Detect which cell encompasses the target text, then output its [X, Y] center coordinate. 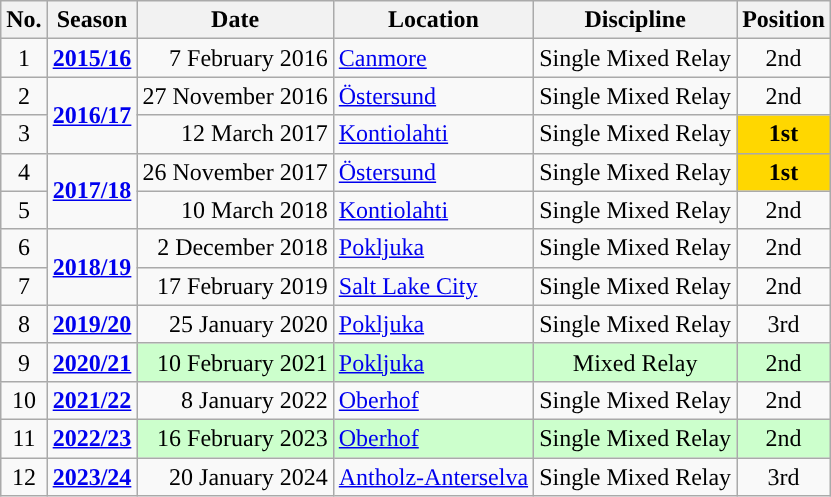
8 January 2022 [235, 400]
5 [24, 210]
2 [24, 96]
20 January 2024 [235, 477]
10 February 2021 [235, 362]
11 [24, 438]
7 February 2016 [235, 58]
Canmore [433, 58]
9 [24, 362]
2018/19 [92, 267]
16 February 2023 [235, 438]
Antholz-Anterselva [433, 477]
7 [24, 286]
2 December 2018 [235, 248]
2022/23 [92, 438]
2020/21 [92, 362]
27 November 2016 [235, 96]
2021/22 [92, 400]
Position [784, 20]
Discipline [636, 20]
No. [24, 20]
17 February 2019 [235, 286]
3 [24, 134]
Location [433, 20]
Mixed Relay [636, 362]
8 [24, 324]
10 [24, 400]
2015/16 [92, 58]
4 [24, 172]
Season [92, 20]
26 November 2017 [235, 172]
Date [235, 20]
10 March 2018 [235, 210]
2016/17 [92, 115]
1 [24, 58]
Salt Lake City [433, 286]
12 [24, 477]
25 January 2020 [235, 324]
6 [24, 248]
2023/24 [92, 477]
12 March 2017 [235, 134]
2017/18 [92, 191]
2019/20 [92, 324]
